Capture the cell that displays the provided text and extract its (X, Y) central coordinate. 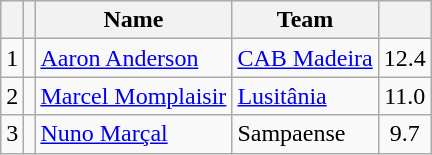
1 (12, 58)
Sampaense (305, 134)
9.7 (404, 134)
Lusitânia (305, 96)
11.0 (404, 96)
Name (134, 20)
Nuno Marçal (134, 134)
Marcel Momplaisir (134, 96)
12.4 (404, 58)
3 (12, 134)
CAB Madeira (305, 58)
2 (12, 96)
Aaron Anderson (134, 58)
Team (305, 20)
